Pinpoint the cell where the given text exists, returning its [X, Y] midpoint coordinate. 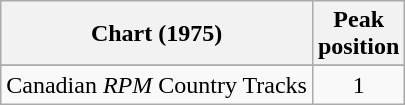
Peakposition [358, 34]
Chart (1975) [157, 34]
Canadian RPM Country Tracks [157, 85]
1 [358, 85]
